Provide the [X, Y] coordinate of the cell's center where the given text is located.  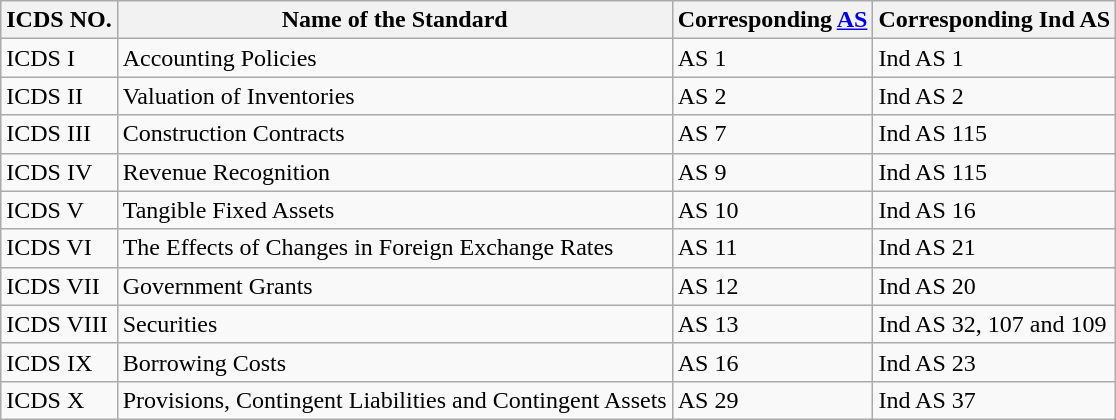
Borrowing Costs [394, 362]
AS 1 [772, 58]
ICDS X [59, 400]
Construction Contracts [394, 134]
The Effects of Changes in Foreign Exchange Rates [394, 248]
ICDS VI [59, 248]
AS 9 [772, 172]
ICDS I [59, 58]
Corresponding Ind AS [994, 20]
Ind AS 23 [994, 362]
ICDS V [59, 210]
Ind AS 21 [994, 248]
ICDS II [59, 96]
Accounting Policies [394, 58]
Government Grants [394, 286]
AS 2 [772, 96]
AS 13 [772, 324]
Ind AS 20 [994, 286]
ICDS IX [59, 362]
Revenue Recognition [394, 172]
AS 10 [772, 210]
Ind AS 1 [994, 58]
ICDS VII [59, 286]
Ind AS 32, 107 and 109 [994, 324]
ICDS VIII [59, 324]
Tangible Fixed Assets [394, 210]
AS 16 [772, 362]
Securities [394, 324]
Name of the Standard [394, 20]
Ind AS 16 [994, 210]
ICDS III [59, 134]
AS 11 [772, 248]
Ind AS 2 [994, 96]
AS 12 [772, 286]
Provisions, Contingent Liabilities and Contingent Assets [394, 400]
ICDS IV [59, 172]
AS 29 [772, 400]
Valuation of Inventories [394, 96]
ICDS NO. [59, 20]
Ind AS 37 [994, 400]
AS 7 [772, 134]
Corresponding AS [772, 20]
